Scan for the cell matching the given text and deliver its [x, y] coordinate at center. 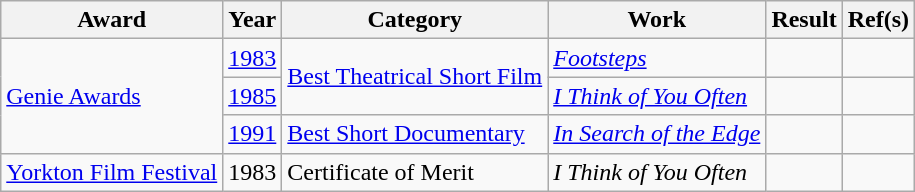
Result [804, 20]
1985 [252, 96]
1991 [252, 134]
Year [252, 20]
Category [415, 20]
Genie Awards [112, 96]
Ref(s) [878, 20]
Best Theatrical Short Film [415, 77]
Yorkton Film Festival [112, 172]
Certificate of Merit [415, 172]
Best Short Documentary [415, 134]
In Search of the Edge [657, 134]
Footsteps [657, 58]
Award [112, 20]
Work [657, 20]
